Return [X, Y] of the center of cell containing provided text 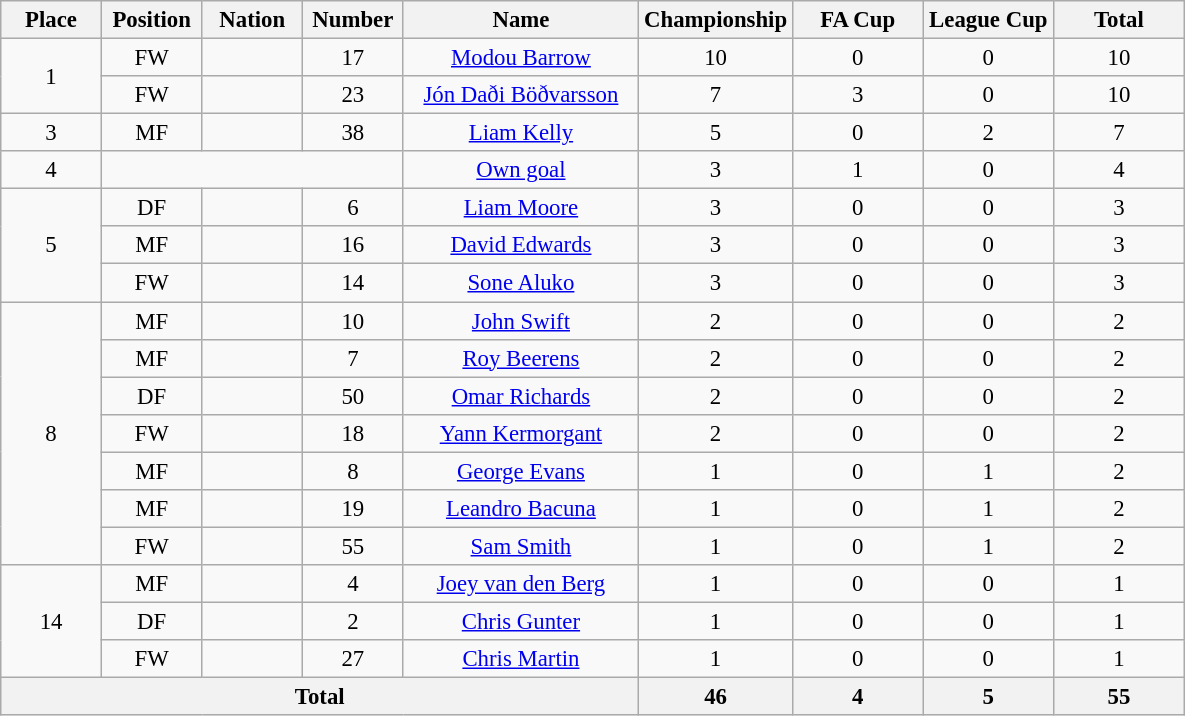
FA Cup [858, 20]
Chris Martin [521, 659]
Own goal [521, 170]
16 [354, 245]
Yann Kermorgant [521, 433]
Number [354, 20]
Name [521, 20]
Jón Daði Böðvarsson [521, 95]
Modou Barrow [521, 58]
27 [354, 659]
6 [354, 208]
John Swift [521, 321]
League Cup [988, 20]
Liam Moore [521, 208]
17 [354, 58]
George Evans [521, 471]
Position [152, 20]
David Edwards [521, 245]
Joey van den Berg [521, 584]
50 [354, 396]
19 [354, 509]
18 [354, 433]
Sone Aluko [521, 283]
Sam Smith [521, 546]
Roy Beerens [521, 358]
Chris Gunter [521, 621]
Place [52, 20]
Leandro Bacuna [521, 509]
Championship [716, 20]
23 [354, 95]
Omar Richards [521, 396]
Liam Kelly [521, 133]
38 [354, 133]
Nation [252, 20]
46 [716, 697]
